Return [X, Y] of the center of cell containing provided text 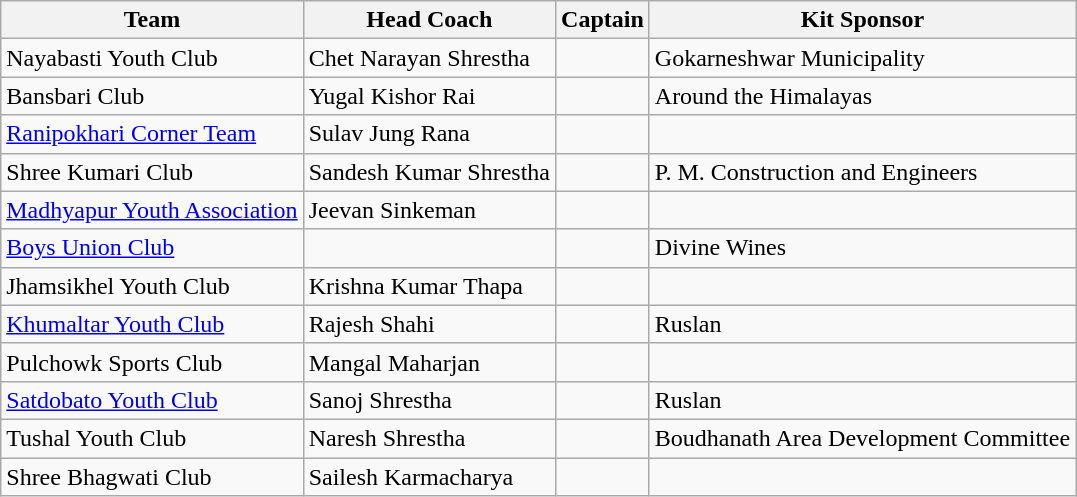
P. M. Construction and Engineers [862, 172]
Shree Bhagwati Club [152, 477]
Head Coach [429, 20]
Sailesh Karmacharya [429, 477]
Team [152, 20]
Tushal Youth Club [152, 438]
Around the Himalayas [862, 96]
Khumaltar Youth Club [152, 324]
Sulav Jung Rana [429, 134]
Captain [603, 20]
Gokarneshwar Municipality [862, 58]
Bansbari Club [152, 96]
Nayabasti Youth Club [152, 58]
Pulchowk Sports Club [152, 362]
Kit Sponsor [862, 20]
Sanoj Shrestha [429, 400]
Boudhanath Area Development Committee [862, 438]
Madhyapur Youth Association [152, 210]
Divine Wines [862, 248]
Sandesh Kumar Shrestha [429, 172]
Jeevan Sinkeman [429, 210]
Mangal Maharjan [429, 362]
Rajesh Shahi [429, 324]
Krishna Kumar Thapa [429, 286]
Boys Union Club [152, 248]
Jhamsikhel Youth Club [152, 286]
Chet Narayan Shrestha [429, 58]
Shree Kumari Club [152, 172]
Naresh Shrestha [429, 438]
Satdobato Youth Club [152, 400]
Ranipokhari Corner Team [152, 134]
Yugal Kishor Rai [429, 96]
